Find where the given text appears and provide that cell's center as [X, Y] coordinate. 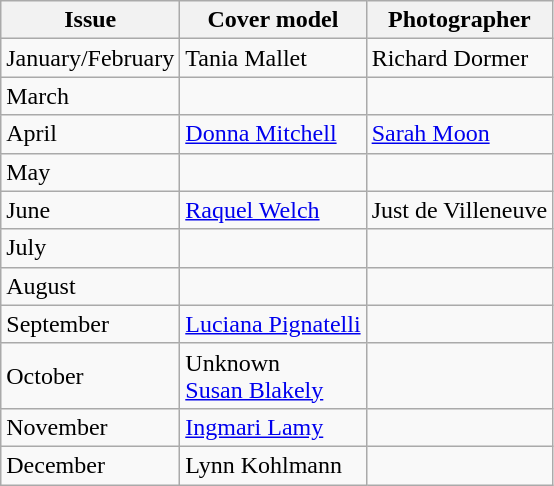
Tania Mallet [273, 58]
Cover model [273, 20]
Richard Dormer [459, 58]
May [90, 172]
Donna Mitchell [273, 134]
Lynn Kohlmann [273, 465]
Sarah Moon [459, 134]
January/February [90, 58]
Photographer [459, 20]
September [90, 324]
Luciana Pignatelli [273, 324]
March [90, 96]
Just de Villeneuve [459, 210]
October [90, 376]
December [90, 465]
July [90, 248]
August [90, 286]
Issue [90, 20]
Raquel Welch [273, 210]
April [90, 134]
June [90, 210]
Unknown Susan Blakely [273, 376]
November [90, 427]
Ingmari Lamy [273, 427]
